Return (x, y) of the center of cell containing provided text 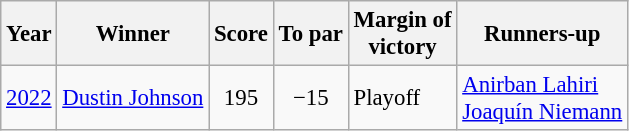
Score (242, 34)
−15 (310, 98)
Dustin Johnson (133, 98)
195 (242, 98)
Playoff (402, 98)
To par (310, 34)
Runners-up (542, 34)
Winner (133, 34)
Anirban Lahiri Joaquín Niemann (542, 98)
2022 (29, 98)
Margin ofvictory (402, 34)
Year (29, 34)
